Detect which cell encompasses the target text, then output its (X, Y) center coordinate. 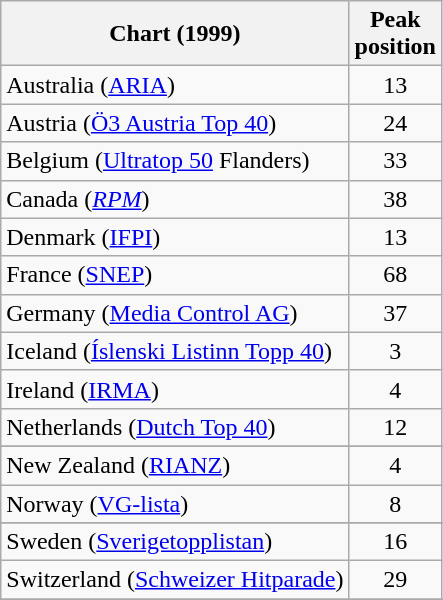
Canada (RPM) (175, 199)
Australia (ARIA) (175, 85)
Chart (1999) (175, 34)
Switzerland (Schweizer Hitparade) (175, 580)
8 (395, 503)
24 (395, 123)
38 (395, 199)
Ireland (IRMA) (175, 389)
29 (395, 580)
New Zealand (RIANZ) (175, 465)
Germany (Media Control AG) (175, 313)
16 (395, 542)
Peakposition (395, 34)
3 (395, 351)
Denmark (IFPI) (175, 237)
France (SNEP) (175, 275)
Austria (Ö3 Austria Top 40) (175, 123)
Netherlands (Dutch Top 40) (175, 427)
Belgium (Ultratop 50 Flanders) (175, 161)
37 (395, 313)
12 (395, 427)
Norway (VG-lista) (175, 503)
33 (395, 161)
Sweden (Sverigetopplistan) (175, 542)
68 (395, 275)
Iceland (Íslenski Listinn Topp 40) (175, 351)
